Output the (x, y) coordinate of the center of the cell containing the given text.  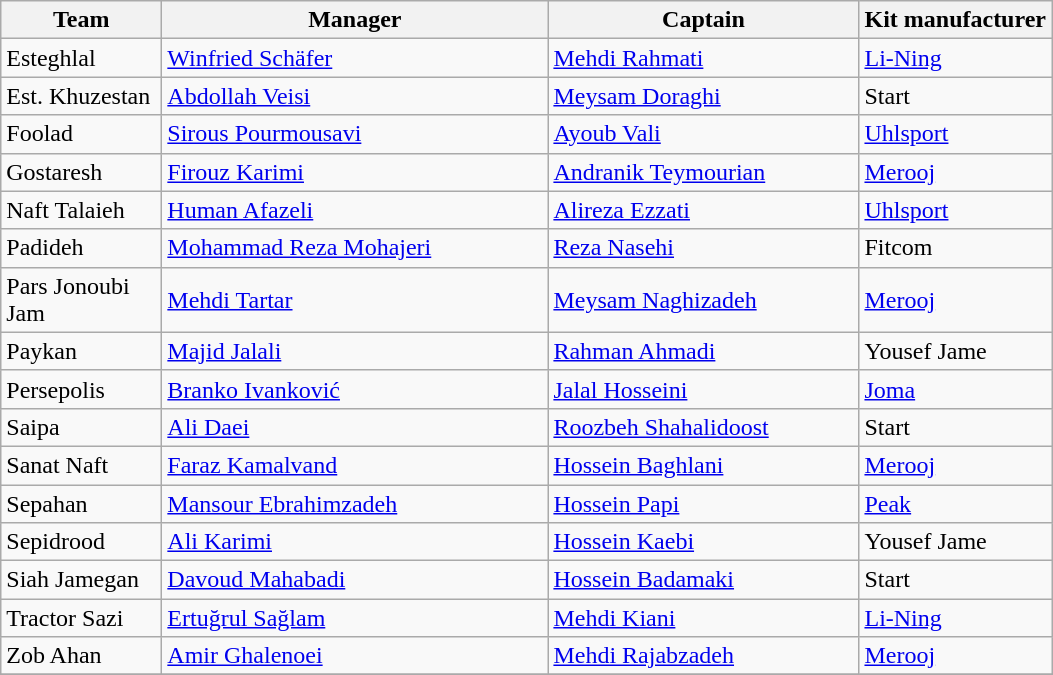
Padideh (82, 248)
Rahman Ahmadi (704, 351)
Hossein Baghlani (704, 465)
Jalal Hosseini (704, 389)
Naft Talaieh (82, 210)
Gostaresh (82, 172)
Amir Ghalenoei (355, 656)
Ali Karimi (355, 542)
Hossein Kaebi (704, 542)
Alireza Ezzati (704, 210)
Mehdi Kiani (704, 618)
Branko Ivanković (355, 389)
Foolad (82, 134)
Sanat Naft (82, 465)
Siah Jamegan (82, 580)
Roozbeh Shahalidoost (704, 427)
Ali Daei (355, 427)
Mehdi Tartar (355, 300)
Faraz Kamalvand (355, 465)
Mehdi Rajabzadeh (704, 656)
Pars Jonoubi Jam (82, 300)
Hossein Badamaki (704, 580)
Abdollah Veisi (355, 96)
Mansour Ebrahimzadeh (355, 503)
Firouz Karimi (355, 172)
Saipa (82, 427)
Captain (704, 20)
Joma (956, 389)
Esteghlal (82, 58)
Ertuğrul Sağlam (355, 618)
Manager (355, 20)
Majid Jalali (355, 351)
Sepidrood (82, 542)
Andranik Teymourian (704, 172)
Davoud Mahabadi (355, 580)
Kit manufacturer (956, 20)
Paykan (82, 351)
Mehdi Rahmati (704, 58)
Meysam Naghizadeh (704, 300)
Human Afazeli (355, 210)
Ayoub Vali (704, 134)
Zob Ahan (82, 656)
Team (82, 20)
Sepahan (82, 503)
Peak (956, 503)
Est. Khuzestan (82, 96)
Fitcom (956, 248)
Hossein Papi (704, 503)
Mohammad Reza Mohajeri (355, 248)
Persepolis (82, 389)
Sirous Pourmousavi (355, 134)
Reza Nasehi (704, 248)
Winfried Schäfer (355, 58)
Tractor Sazi (82, 618)
Meysam Doraghi (704, 96)
